Capture the cell that displays the provided text and extract its [X, Y] central coordinate. 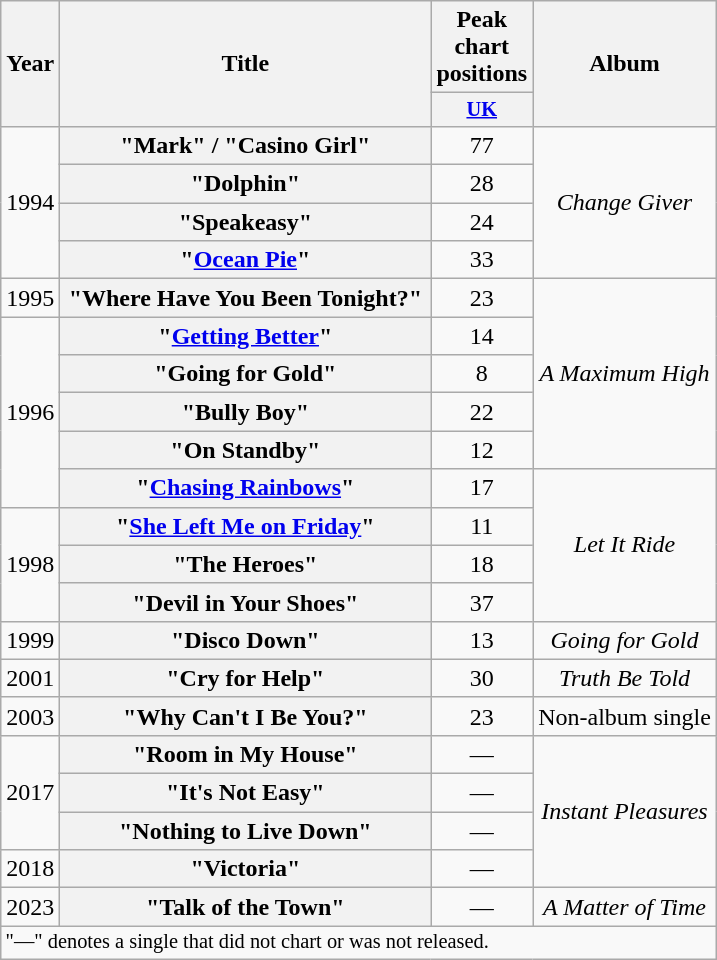
"Room in My House" [246, 754]
"Getting Better" [246, 336]
"Cry for Help" [246, 678]
8 [482, 374]
Instant Pleasures [625, 811]
"Where Have You Been Tonight?" [246, 298]
1996 [30, 412]
"Victoria" [246, 869]
1998 [30, 564]
2017 [30, 792]
2001 [30, 678]
28 [482, 184]
Let It Ride [625, 545]
2018 [30, 869]
13 [482, 640]
A Matter of Time [625, 907]
Truth Be Told [625, 678]
77 [482, 145]
"Mark" / "Casino Girl" [246, 145]
12 [482, 450]
30 [482, 678]
1994 [30, 202]
"Why Can't I Be You?" [246, 716]
37 [482, 602]
Change Giver [625, 202]
"Dolphin" [246, 184]
Year [30, 64]
"The Heroes" [246, 564]
"Talk of the Town" [246, 907]
UK [482, 110]
2003 [30, 716]
1995 [30, 298]
"—" denotes a single that did not chart or was not released. [359, 943]
"She Left Me on Friday" [246, 526]
18 [482, 564]
Album [625, 64]
"On Standby" [246, 450]
A Maximum High [625, 374]
"Nothing to Live Down" [246, 831]
17 [482, 488]
"It's Not Easy" [246, 793]
Title [246, 64]
14 [482, 336]
"Speakeasy" [246, 222]
"Going for Gold" [246, 374]
"Bully Boy" [246, 412]
33 [482, 260]
"Ocean Pie" [246, 260]
"Chasing Rainbows" [246, 488]
"Devil in Your Shoes" [246, 602]
22 [482, 412]
Peak chart positions [482, 47]
1999 [30, 640]
Non-album single [625, 716]
"Disco Down" [246, 640]
2023 [30, 907]
11 [482, 526]
Going for Gold [625, 640]
24 [482, 222]
